Capture the cell that displays the provided text and extract its (X, Y) central coordinate. 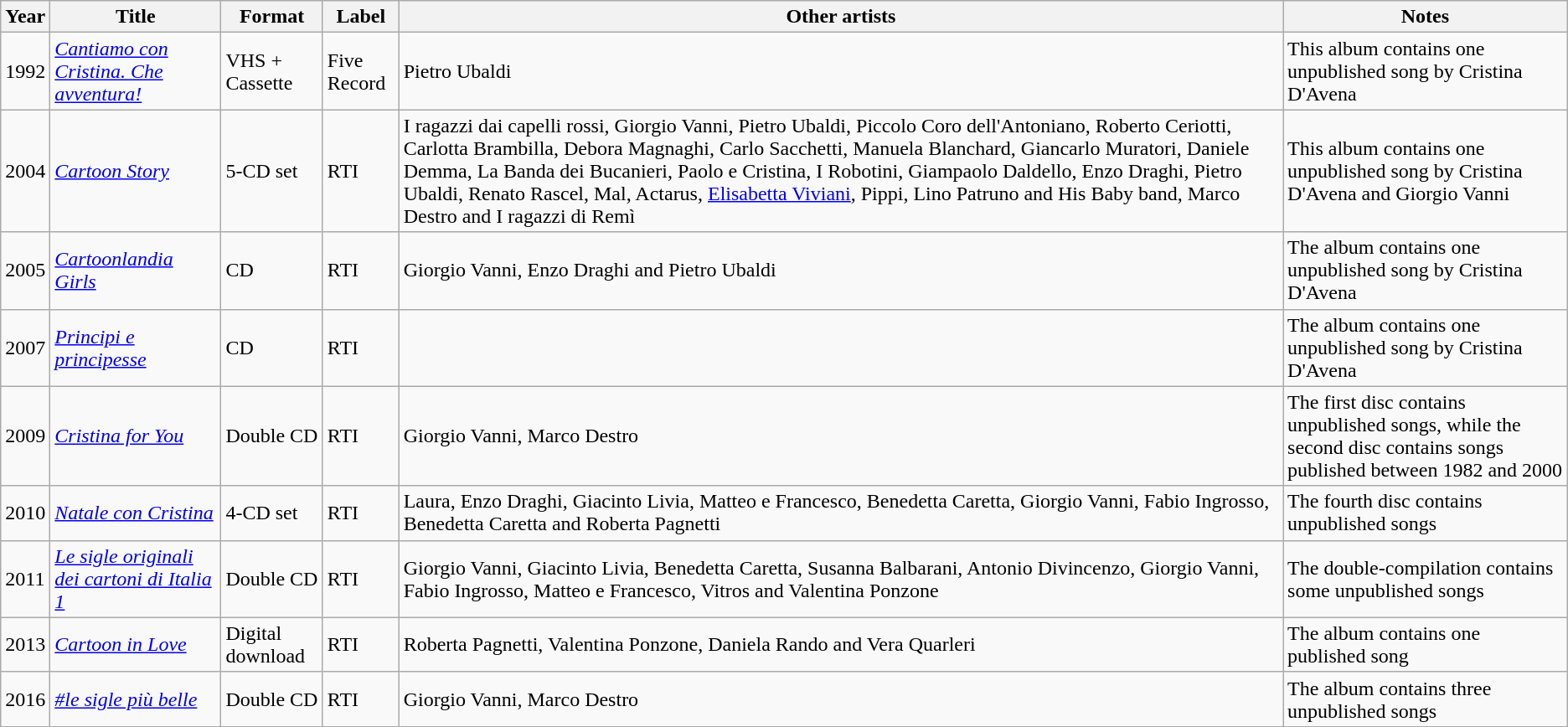
Laura, Enzo Draghi, Giacinto Livia, Matteo e Francesco, Benedetta Caretta, Giorgio Vanni, Fabio Ingrosso, Benedetta Caretta and Roberta Pagnetti (841, 513)
The double-compilation contains some unpublished songs (1426, 579)
2016 (25, 699)
4-CD set (271, 513)
Cristina for You (136, 436)
Roberta Pagnetti, Valentina Ponzone, Daniela Rando and Vera Quarleri (841, 645)
Cartoon in Love (136, 645)
This album contains one unpublished song by Cristina D'Avena and Giorgio Vanni (1426, 171)
Label (360, 17)
The album contains three unpublished songs (1426, 699)
Cartoonlandia Girls (136, 271)
Title (136, 17)
2013 (25, 645)
Giorgio Vanni, Enzo Draghi and Pietro Ubaldi (841, 271)
Cantiamo con Cristina. Che avventura! (136, 71)
Five Record (360, 71)
VHS + Cassette (271, 71)
Other artists (841, 17)
2005 (25, 271)
Notes (1426, 17)
Format (271, 17)
The album contains one published song (1426, 645)
2011 (25, 579)
Pietro Ubaldi (841, 71)
Le sigle originali dei cartoni di Italia 1 (136, 579)
Cartoon Story (136, 171)
This album contains one unpublished song by Cristina D'Avena (1426, 71)
Natale con Cristina (136, 513)
The first disc contains unpublished songs, while the second disc contains songs published between 1982 and 2000 (1426, 436)
Year (25, 17)
2010 (25, 513)
2007 (25, 348)
2009 (25, 436)
Digital download (271, 645)
5-CD set (271, 171)
2004 (25, 171)
Principi e principesse (136, 348)
1992 (25, 71)
The fourth disc contains unpublished songs (1426, 513)
#le sigle più belle (136, 699)
